Search for the cell housing the specified text and yield its (X, Y) center coordinate. 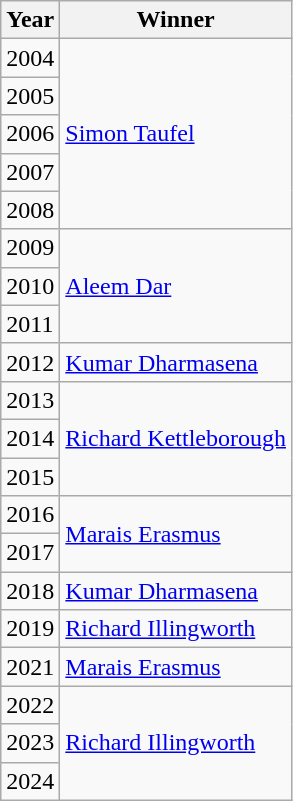
2013 (30, 400)
2011 (30, 324)
2008 (30, 210)
2023 (30, 743)
2007 (30, 172)
2009 (30, 248)
2015 (30, 477)
2016 (30, 515)
2004 (30, 58)
2012 (30, 362)
2018 (30, 591)
Aleem Dar (176, 286)
2006 (30, 134)
Simon Taufel (176, 134)
2021 (30, 667)
2024 (30, 781)
2005 (30, 96)
2014 (30, 438)
2017 (30, 553)
Richard Kettleborough (176, 438)
Year (30, 20)
2010 (30, 286)
2022 (30, 705)
Winner (176, 20)
2019 (30, 629)
